Find where the given text appears and provide that cell's center as [X, Y] coordinate. 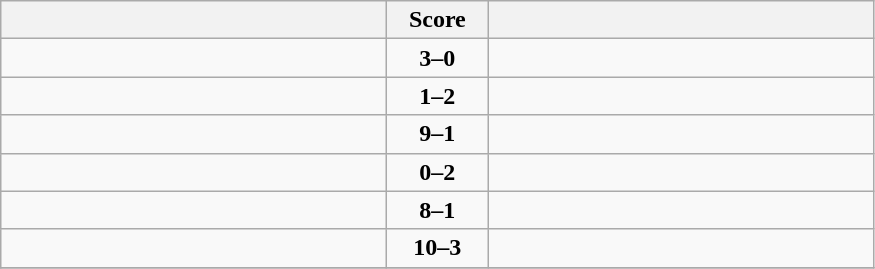
3–0 [438, 58]
9–1 [438, 134]
1–2 [438, 96]
0–2 [438, 172]
10–3 [438, 248]
Score [438, 20]
8–1 [438, 210]
